Provide the [x, y] coordinate of the cell's center where the given text is located.  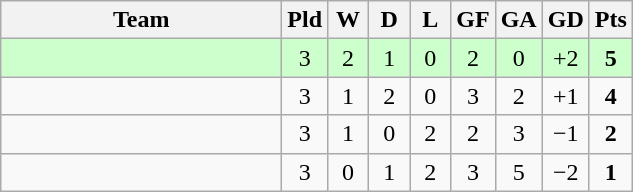
Team [142, 20]
Pts [610, 20]
GD [566, 20]
GA [518, 20]
+1 [566, 96]
W [348, 20]
−1 [566, 134]
D [390, 20]
GF [473, 20]
+2 [566, 58]
Pld [305, 20]
−2 [566, 172]
L [430, 20]
4 [610, 96]
